Scan for the cell matching the given text and deliver its (X, Y) coordinate at center. 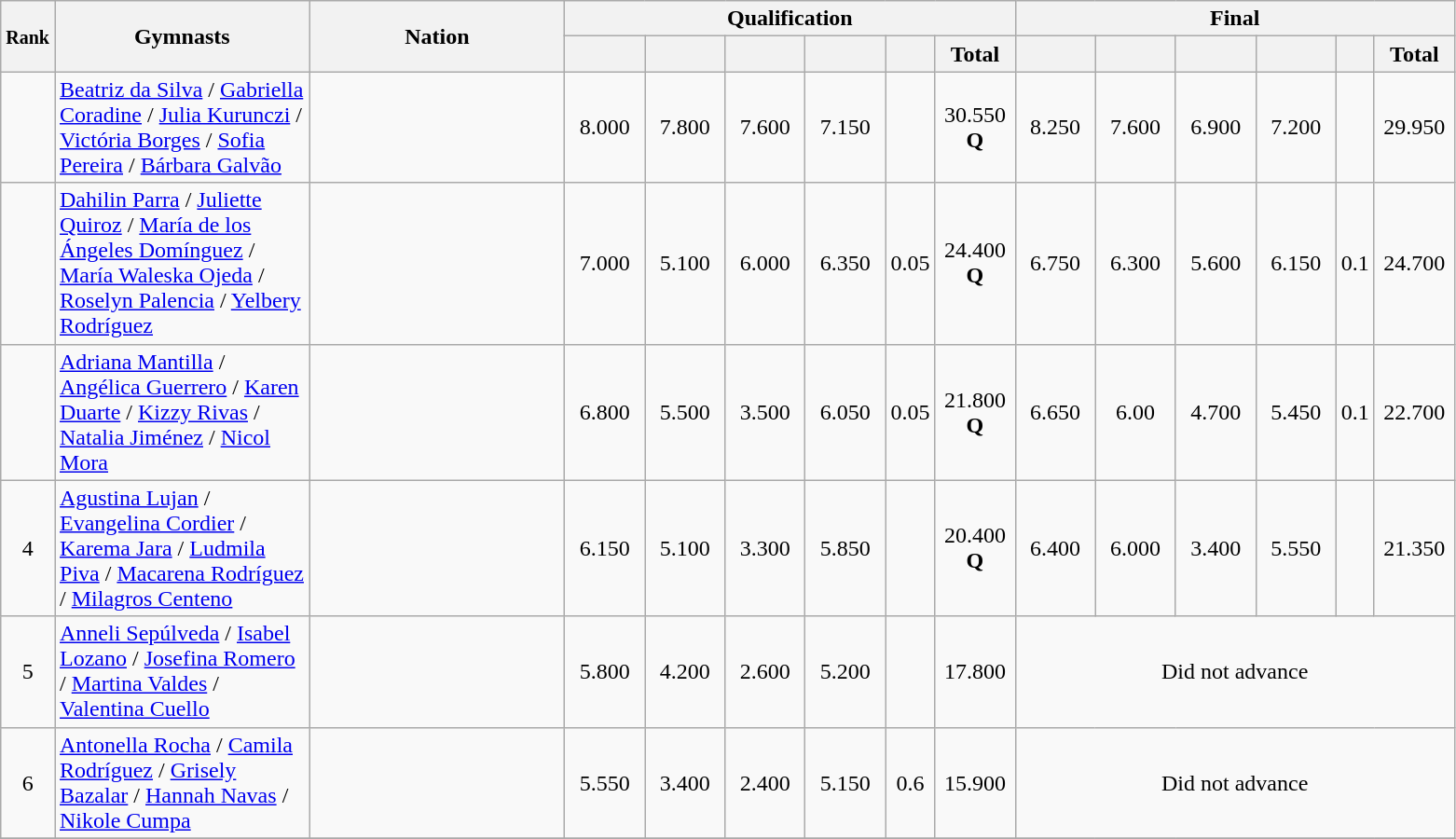
Beatriz da Silva / Gabriella Coradine / Julia Kurunczi / Victória Borges / Sofia Pereira / Bárbara Galvão (182, 127)
5.850 (845, 548)
2.600 (765, 671)
Agustina Lujan / Evangelina Cordier / Karema Jara / Ludmila Piva / Macarena Rodríguez / Milagros Centeno (182, 548)
3.300 (765, 548)
6.750 (1055, 263)
Final (1234, 19)
6.650 (1055, 412)
21.800 Q (975, 412)
24.400 Q (975, 263)
Anneli Sepúlveda / Isabel Lozano / Josefina Romero / Martina Valdes / Valentina Cuello (182, 671)
0.6 (910, 783)
7.200 (1296, 127)
Nation (437, 36)
6.050 (845, 412)
4.700 (1216, 412)
6.350 (845, 263)
4.200 (685, 671)
Qualification (790, 19)
7.150 (845, 127)
17.800 (975, 671)
15.900 (975, 783)
24.700 (1414, 263)
2.400 (765, 783)
30.550 Q (975, 127)
Rank (28, 36)
5.600 (1216, 263)
5.150 (845, 783)
6.300 (1135, 263)
6 (28, 783)
5.200 (845, 671)
7.800 (685, 127)
6.900 (1216, 127)
6.00 (1135, 412)
20.400 Q (975, 548)
5.500 (685, 412)
Antonella Rocha / Camila Rodríguez / Grisely Bazalar / Hannah Navas / Nikole Cumpa (182, 783)
Dahilin Parra / Juliette Quiroz / María de los Ángeles Domínguez / María Waleska Ojeda / Roselyn Palencia / Yelbery Rodríguez (182, 263)
29.950 (1414, 127)
8.000 (605, 127)
6.400 (1055, 548)
7.000 (605, 263)
5.450 (1296, 412)
4 (28, 548)
Gymnasts (182, 36)
Adriana Mantilla / Angélica Guerrero / Karen Duarte / Kizzy Rivas / Natalia Jiménez / Nicol Mora (182, 412)
5 (28, 671)
21.350 (1414, 548)
8.250 (1055, 127)
6.800 (605, 412)
22.700 (1414, 412)
5.800 (605, 671)
3.500 (765, 412)
